For the text-containing cell, return its midpoint in [x, y] coordinate format. 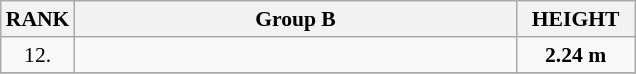
12. [38, 55]
HEIGHT [576, 19]
RANK [38, 19]
2.24 m [576, 55]
Group B [295, 19]
